Locate the cell with the specified text and output its (x, y) center coordinate. 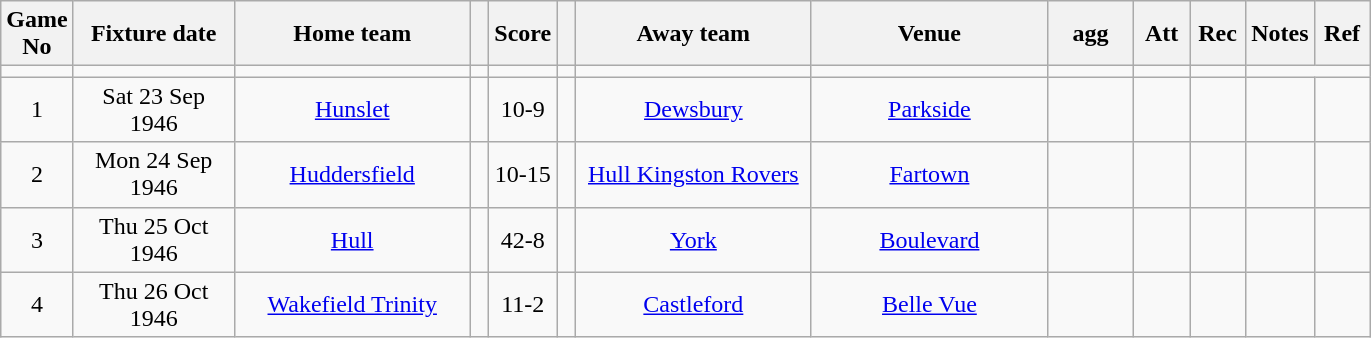
Away team (693, 34)
Hull (352, 240)
11-2 (523, 304)
Score (523, 34)
2 (37, 174)
agg (1090, 34)
4 (37, 304)
42-8 (523, 240)
Hull Kingston Rovers (693, 174)
Huddersfield (352, 174)
Fartown (929, 174)
Thu 25 Oct 1946 (154, 240)
Castleford (693, 304)
Parkside (929, 110)
Venue (929, 34)
Home team (352, 34)
Boulevard (929, 240)
Thu 26 Oct 1946 (154, 304)
Att (1162, 34)
Wakefield Trinity (352, 304)
Dewsbury (693, 110)
Game No (37, 34)
Sat 23 Sep 1946 (154, 110)
10-9 (523, 110)
10-15 (523, 174)
Ref (1342, 34)
Belle Vue (929, 304)
Mon 24 Sep 1946 (154, 174)
Notes (1280, 34)
Hunslet (352, 110)
1 (37, 110)
Fixture date (154, 34)
York (693, 240)
3 (37, 240)
Rec (1218, 34)
